Determine the (X, Y) coordinate at the center of the cell enclosing the given text.  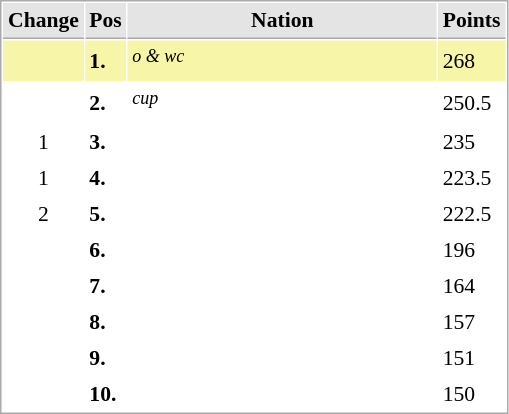
5. (106, 213)
150 (472, 393)
6. (106, 249)
223.5 (472, 177)
o & wc (282, 60)
cup (282, 102)
Pos (106, 21)
151 (472, 357)
164 (472, 285)
9. (106, 357)
Change (44, 21)
4. (106, 177)
2 (44, 213)
235 (472, 141)
Points (472, 21)
8. (106, 321)
10. (106, 393)
222.5 (472, 213)
7. (106, 285)
1. (106, 60)
268 (472, 60)
Nation (282, 21)
250.5 (472, 102)
2. (106, 102)
3. (106, 141)
157 (472, 321)
196 (472, 249)
